Search for the cell housing the specified text and yield its (x, y) center coordinate. 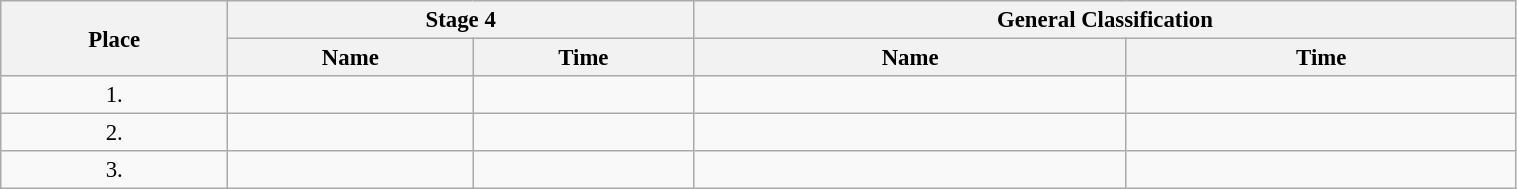
2. (114, 133)
Place (114, 38)
1. (114, 95)
3. (114, 170)
Stage 4 (461, 20)
General Classification (1105, 20)
